Determine the (x, y) coordinate at the center of the cell enclosing the given text.  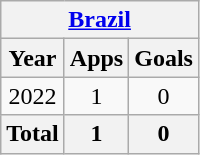
2022 (33, 96)
Apps (96, 58)
Brazil (100, 20)
Total (33, 134)
Goals (164, 58)
Year (33, 58)
